Return [x, y] of the center of cell containing provided text 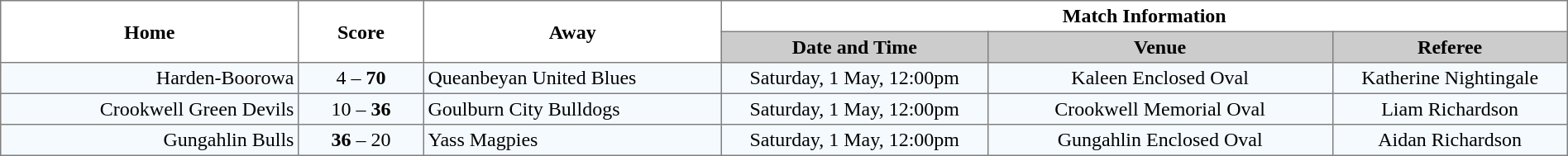
Aidan Richardson [1450, 140]
Queanbeyan United Blues [572, 78]
Gungahlin Enclosed Oval [1159, 140]
Gungahlin Bulls [150, 140]
Crookwell Green Devils [150, 109]
10 – 36 [361, 109]
Home [150, 31]
Referee [1450, 47]
Date and Time [854, 47]
Score [361, 31]
Yass Magpies [572, 140]
Crookwell Memorial Oval [1159, 109]
Kaleen Enclosed Oval [1159, 78]
Venue [1159, 47]
36 – 20 [361, 140]
Match Information [1145, 17]
Katherine Nightingale [1450, 78]
Liam Richardson [1450, 109]
Goulburn City Bulldogs [572, 109]
Away [572, 31]
Harden-Boorowa [150, 78]
4 – 70 [361, 78]
